Capture the cell that displays the provided text and extract its (X, Y) central coordinate. 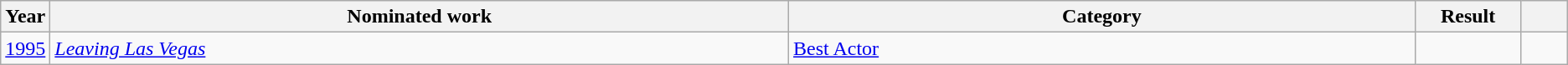
Category (1102, 17)
Year (25, 17)
Result (1467, 17)
1995 (25, 48)
Nominated work (420, 17)
Best Actor (1102, 48)
Leaving Las Vegas (420, 48)
